Search for the cell housing the specified text and yield its [X, Y] center coordinate. 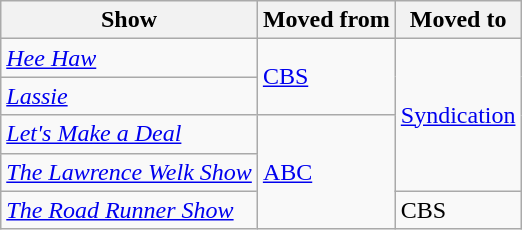
ABC [326, 172]
Moved to [458, 20]
Hee Haw [130, 58]
Let's Make a Deal [130, 134]
The Lawrence Welk Show [130, 172]
The Road Runner Show [130, 210]
Syndication [458, 115]
Lassie [130, 96]
Show [130, 20]
Moved from [326, 20]
